Provide the [x, y] coordinate of the cell's center where the given text is located.  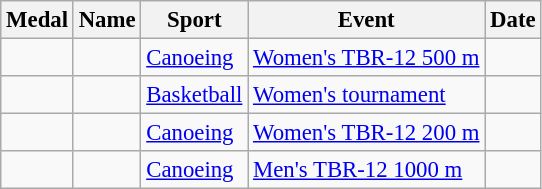
Event [366, 20]
Basketball [194, 95]
Women's TBR-12 200 m [366, 133]
Women's tournament [366, 95]
Name [107, 20]
Medal [38, 20]
Date [513, 20]
Sport [194, 20]
Women's TBR-12 500 m [366, 58]
Men's TBR-12 1000 m [366, 170]
